Locate the cell with the specified text and output its [x, y] center coordinate. 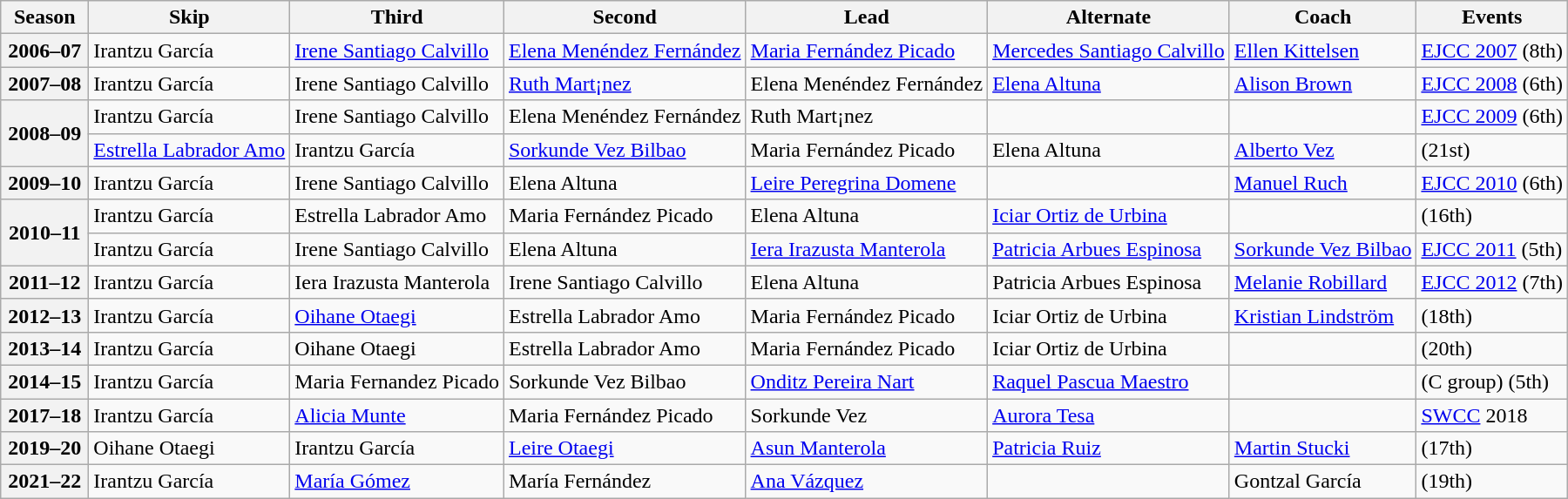
Ana Vázquez [867, 482]
María Fernández [625, 482]
EJCC 2007 (8th) [1492, 51]
2014–15 [45, 381]
Gontzal García [1322, 482]
SWCC 2018 [1492, 415]
2010–11 [45, 233]
Lead [867, 17]
EJCC 2009 (6th) [1492, 117]
Manuel Ruch [1322, 183]
Alison Brown [1322, 84]
(C group) (5th) [1492, 381]
Patricia Ruiz [1109, 448]
Alicia Munte [397, 415]
Coach [1322, 17]
Ellen Kittelsen [1322, 51]
2017–18 [45, 415]
(18th) [1492, 315]
Aurora Tesa [1109, 415]
2009–10 [45, 183]
2012–13 [45, 315]
2008–09 [45, 133]
(21st) [1492, 150]
EJCC 2008 (6th) [1492, 84]
Sorkunde Vez [867, 415]
(20th) [1492, 348]
(17th) [1492, 448]
Leire Otaegi [625, 448]
EJCC 2012 (7th) [1492, 282]
Onditz Pereira Nart [867, 381]
Alberto Vez [1322, 150]
Martin Stucki [1322, 448]
2021–22 [45, 482]
Skip [190, 17]
2013–14 [45, 348]
Raquel Pascua Maestro [1109, 381]
Second [625, 17]
2011–12 [45, 282]
Season [45, 17]
Melanie Robillard [1322, 282]
2006–07 [45, 51]
Maria Fernandez Picado [397, 381]
Asun Manterola [867, 448]
EJCC 2010 (6th) [1492, 183]
Mercedes Santiago Calvillo [1109, 51]
(19th) [1492, 482]
Events [1492, 17]
2019–20 [45, 448]
Alternate [1109, 17]
(16th) [1492, 216]
Third [397, 17]
2007–08 [45, 84]
EJCC 2011 (5th) [1492, 249]
Kristian Lindström [1322, 315]
María Gómez [397, 482]
Leire Peregrina Domene [867, 183]
